Determine the (X, Y) coordinate at the center of the cell enclosing the given text.  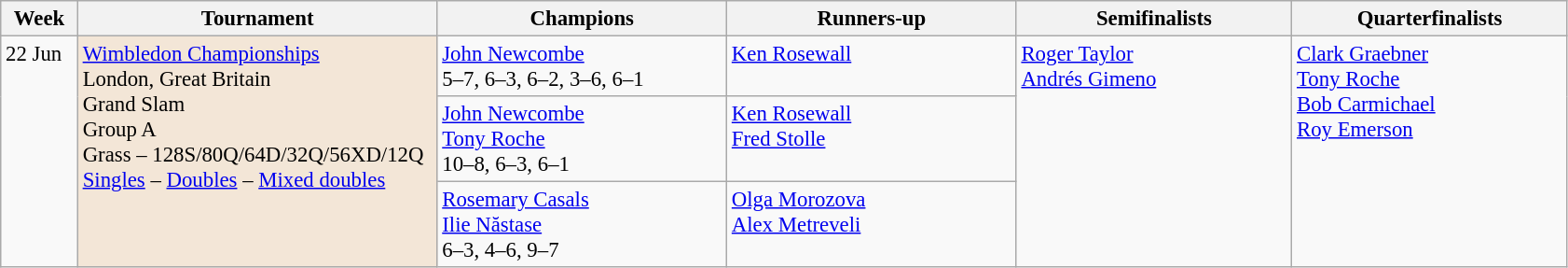
22 Jun (39, 152)
Semifinalists (1154, 19)
Tournament (257, 19)
Ken Rosewall Fred Stolle (873, 139)
Roger Taylor Andrés Gimeno (1154, 152)
John Newcombe Tony Roche 10–8, 6–3, 6–1 (582, 139)
Champions (582, 19)
Olga Morozova Alex Metreveli (873, 225)
Runners-up (873, 19)
Wimbledon Championships London, Great Britain Grand Slam Group A Grass – 128S/80Q/64D/32Q/56XD/12Q Singles – Doubles – Mixed doubles (257, 152)
John Newcombe 5–7, 6–3, 6–2, 3–6, 6–1 (582, 67)
Quarterfinalists (1430, 19)
Clark Graebner Tony Roche Bob Carmichael Roy Emerson (1430, 152)
Week (39, 19)
Rosemary Casals Ilie Năstase 6–3, 4–6, 9–7 (582, 225)
Ken Rosewall (873, 67)
